Capture the cell that displays the provided text and extract its [X, Y] central coordinate. 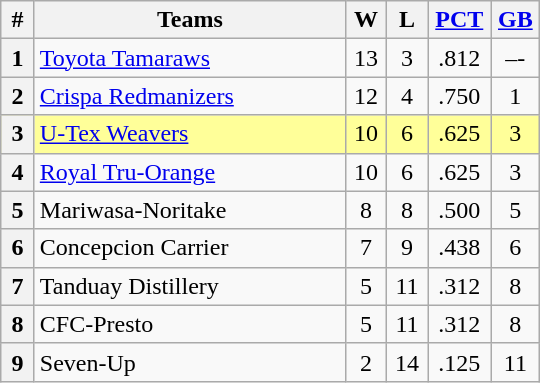
Crispa Redmanizers [190, 96]
# [18, 20]
14 [406, 362]
Seven-Up [190, 362]
Toyota Tamaraws [190, 58]
Mariwasa-Noritake [190, 210]
.500 [460, 210]
12 [366, 96]
W [366, 20]
.750 [460, 96]
Teams [190, 20]
U-Tex Weavers [190, 134]
L [406, 20]
CFC-Presto [190, 324]
–- [516, 58]
PCT [460, 20]
.438 [460, 248]
.125 [460, 362]
.812 [460, 58]
13 [366, 58]
Royal Tru-Orange [190, 172]
GB [516, 20]
Tanduay Distillery [190, 286]
Concepcion Carrier [190, 248]
